Identify which cell holds the provided text, then report its [X, Y] central coordinate. 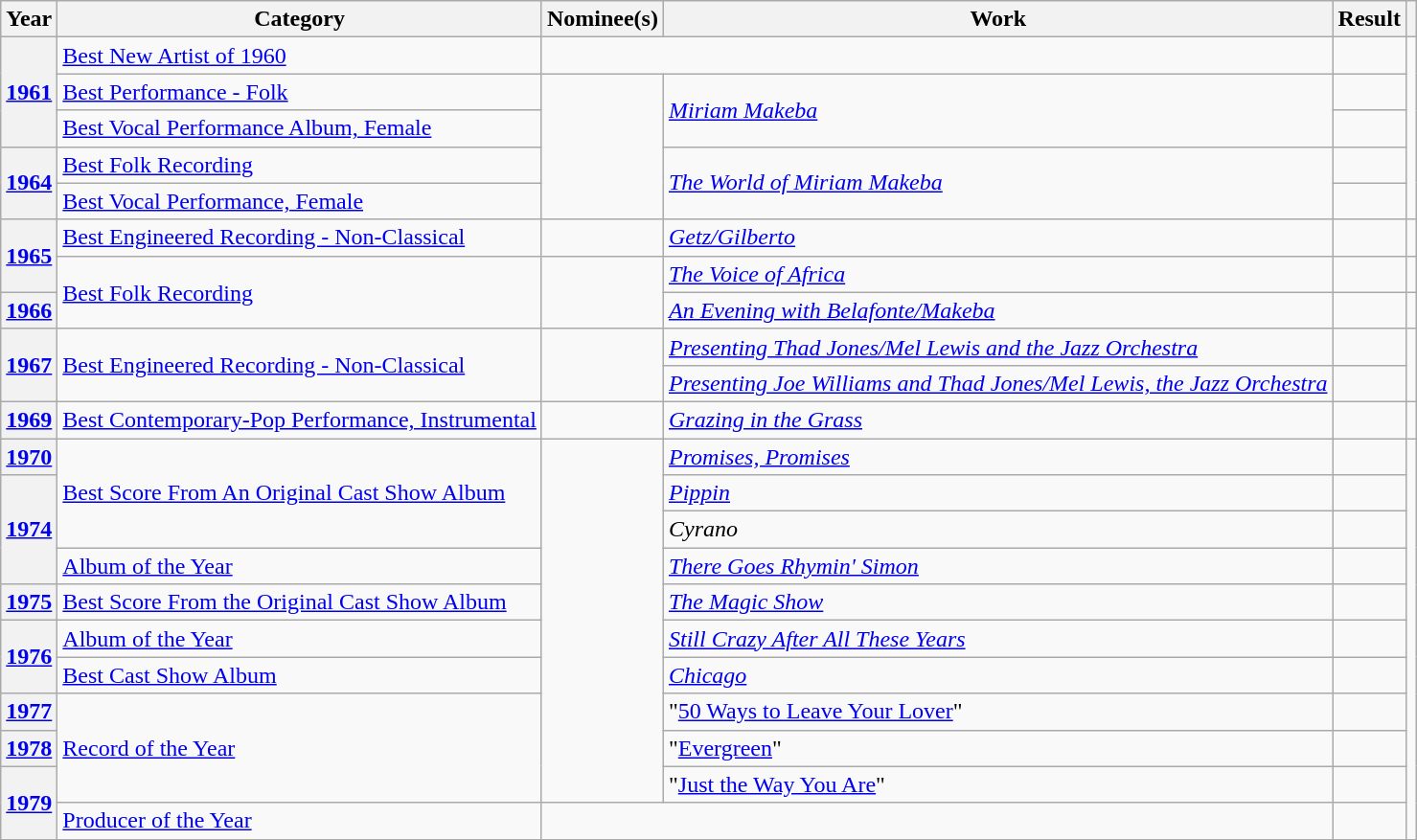
The Voice of Africa [998, 274]
Record of the Year [300, 748]
"Just the Way You Are" [998, 784]
1970 [29, 457]
Best Performance - Folk [300, 92]
1978 [29, 748]
Best New Artist of 1960 [300, 56]
Producer of the Year [300, 821]
Getz/Gilberto [998, 238]
1969 [29, 420]
1965 [29, 256]
Best Contemporary-Pop Performance, Instrumental [300, 420]
Best Score From An Original Cast Show Album [300, 493]
1977 [29, 712]
1966 [29, 310]
Miriam Makeba [998, 110]
Cyrano [998, 530]
Pippin [998, 493]
1975 [29, 602]
There Goes Rhymin' Simon [998, 566]
Best Vocal Performance, Female [300, 201]
"Evergreen" [998, 748]
1974 [29, 530]
1967 [29, 365]
Grazing in the Grass [998, 420]
"50 Ways to Leave Your Lover" [998, 712]
Work [998, 19]
An Evening with Belafonte/Makeba [998, 310]
1979 [29, 803]
Presenting Thad Jones/Mel Lewis and the Jazz Orchestra [998, 347]
1964 [29, 183]
The World of Miriam Makeba [998, 183]
Presenting Joe Williams and Thad Jones/Mel Lewis, the Jazz Orchestra [998, 383]
Still Crazy After All These Years [998, 639]
1961 [29, 92]
Category [300, 19]
Best Vocal Performance Album, Female [300, 128]
The Magic Show [998, 602]
1976 [29, 657]
Nominee(s) [602, 19]
Best Score From the Original Cast Show Album [300, 602]
Chicago [998, 675]
Promises, Promises [998, 457]
Year [29, 19]
Best Cast Show Album [300, 675]
Result [1369, 19]
